Capture the cell that displays the provided text and extract its [x, y] central coordinate. 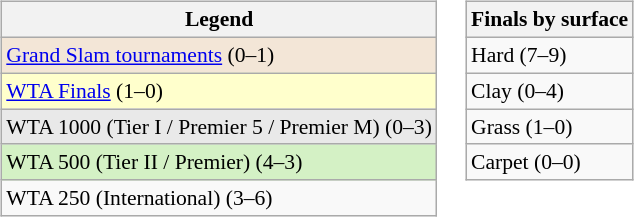
Hard (7–9) [550, 55]
WTA 250 (International) (3–6) [219, 198]
Grass (1–0) [550, 127]
Clay (0–4) [550, 91]
WTA Finals (1–0) [219, 91]
Grand Slam tournaments (0–1) [219, 55]
WTA 500 (Tier II / Premier) (4–3) [219, 162]
WTA 1000 (Tier I / Premier 5 / Premier M) (0–3) [219, 127]
Finals by surface [550, 20]
Legend [219, 20]
Carpet (0–0) [550, 162]
